Identify which cell holds the provided text, then report its [X, Y] central coordinate. 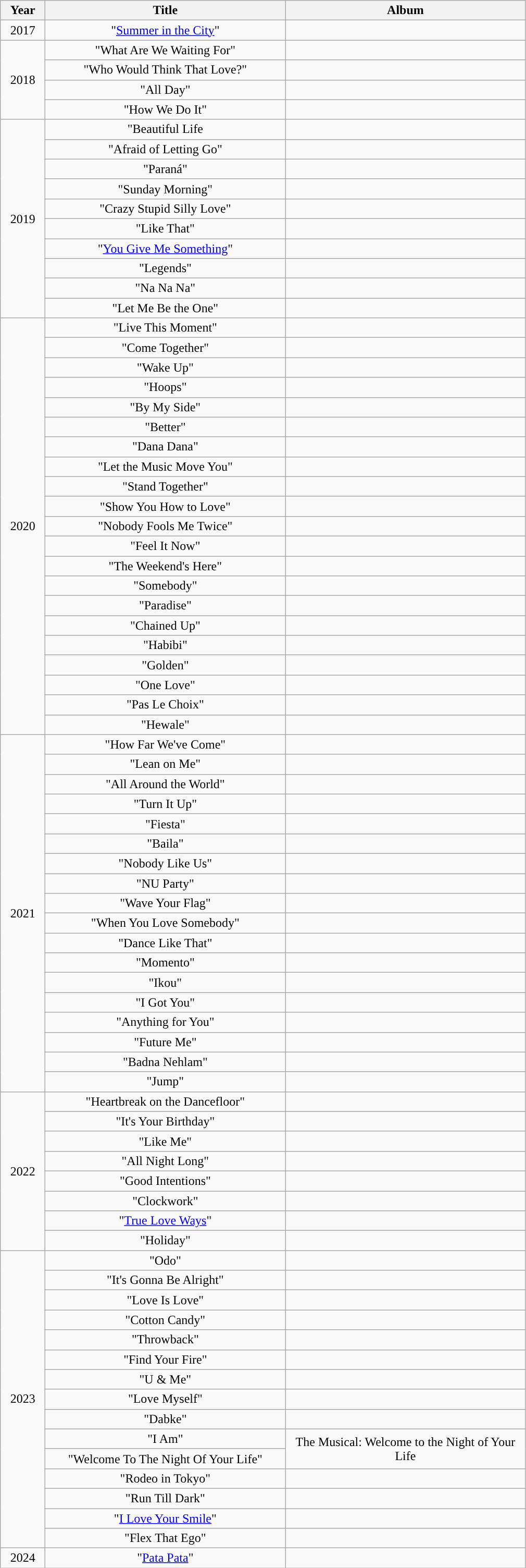
"Love Is Love" [166, 1300]
2017 [23, 30]
"Like Me" [166, 1141]
"Come Together" [166, 348]
2018 [23, 80]
"Holiday" [166, 1241]
"Nobody Like Us" [166, 863]
2019 [23, 219]
"All Night Long" [166, 1161]
2023 [23, 1399]
"How Far We've Come" [166, 744]
"Sunday Morning" [166, 189]
"Dabke" [166, 1419]
"Na Na Na" [166, 288]
"Afraid of Letting Go" [166, 149]
"You Give Me Something" [166, 249]
"Rodeo in Tokyo" [166, 1478]
"Paraná" [166, 169]
"Flex That Ego" [166, 1538]
"Badna Nehlam" [166, 1062]
"Baila" [166, 843]
"Hoops" [166, 387]
"How We Do It" [166, 109]
"Let Me Be the One" [166, 308]
"Paradise" [166, 606]
"Stand Together" [166, 486]
"Dance Like That" [166, 943]
"NU Party" [166, 884]
"I Love Your Smile" [166, 1518]
"Chained Up" [166, 626]
"Clockwork" [166, 1200]
"What Are We Waiting For" [166, 50]
"By My Side" [166, 407]
"All Around the World" [166, 784]
"Golden" [166, 665]
"Throwback" [166, 1340]
"Dana Dana" [166, 447]
"Odo" [166, 1260]
"Feel It Now" [166, 546]
"Find Your Fire" [166, 1359]
"Like That" [166, 228]
Album [405, 10]
"Jump" [166, 1082]
"Live This Moment" [166, 328]
"It's Gonna Be Alright" [166, 1280]
"Pata Pata" [166, 1558]
"I Am" [166, 1439]
"Summer in the City" [166, 30]
"Cotton Candy" [166, 1320]
"I Got You" [166, 1002]
"Lean on Me" [166, 764]
"Pas Le Choix" [166, 705]
"It's Your Birthday" [166, 1121]
The Musical: Welcome to the Night of Your Life [405, 1449]
2024 [23, 1558]
"True Love Ways" [166, 1221]
2022 [23, 1171]
"Ikou" [166, 983]
"When You Love Somebody" [166, 923]
"Anything for You" [166, 1022]
"Crazy Stupid Silly Love" [166, 209]
"Heartbreak on the Dancefloor" [166, 1101]
"Better" [166, 427]
"U & Me" [166, 1379]
"Fiesta" [166, 824]
"Run Till Dark" [166, 1498]
"Habibi" [166, 645]
"Welcome To The Night Of Your Life" [166, 1459]
2021 [23, 913]
"Who Would Think That Love?" [166, 70]
"Hewale" [166, 725]
"Turn It Up" [166, 804]
"Show You How to Love" [166, 506]
"Beautiful Life [166, 129]
"The Weekend's Here" [166, 566]
"One Love" [166, 685]
"Legends" [166, 268]
"Somebody" [166, 586]
2020 [23, 526]
"Momento" [166, 963]
Title [166, 10]
Year [23, 10]
"Wake Up" [166, 367]
"Wave Your Flag" [166, 903]
"All Day" [166, 90]
"Let the Music Move You" [166, 467]
"Nobody Fools Me Twice" [166, 526]
"Future Me" [166, 1042]
"Good Intentions" [166, 1181]
"Love Myself" [166, 1399]
